Find where the given text appears and provide that cell's center as (X, Y) coordinate. 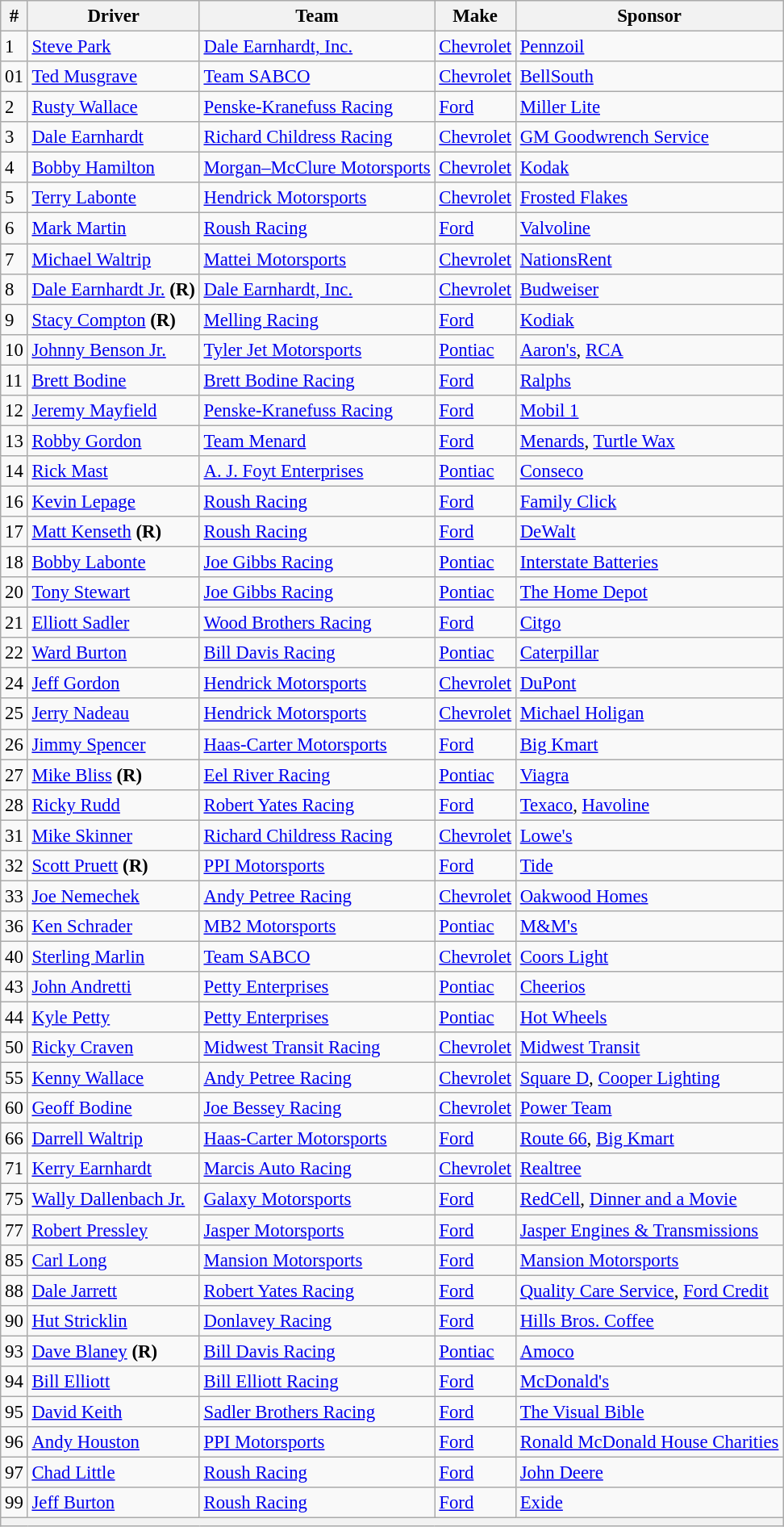
David Keith (113, 1412)
Big Kmart (648, 744)
Team Menard (317, 441)
Budweiser (648, 289)
75 (15, 1199)
26 (15, 744)
4 (15, 168)
Marcis Auto Racing (317, 1169)
93 (15, 1351)
32 (15, 866)
43 (15, 987)
Power Team (648, 1108)
DeWalt (648, 532)
85 (15, 1260)
Mark Martin (113, 228)
Hut Stricklin (113, 1320)
Eel River Racing (317, 775)
The Home Depot (648, 592)
Ricky Rudd (113, 805)
Mike Skinner (113, 835)
Kenny Wallace (113, 1078)
Mattei Motorsports (317, 259)
Ken Schrader (113, 927)
44 (15, 1018)
Aaron's, RCA (648, 349)
21 (15, 623)
Tony Stewart (113, 592)
Geoff Bodine (113, 1108)
Andy Houston (113, 1442)
Robert Pressley (113, 1230)
MB2 Motorsports (317, 927)
Kevin Lepage (113, 501)
Coors Light (648, 956)
77 (15, 1230)
33 (15, 896)
Conseco (648, 471)
Valvoline (648, 228)
88 (15, 1291)
Wood Brothers Racing (317, 623)
Midwest Transit (648, 1048)
Ted Musgrave (113, 77)
24 (15, 684)
17 (15, 532)
Tyler Jet Motorsports (317, 349)
96 (15, 1442)
A. J. Foyt Enterprises (317, 471)
Ralphs (648, 380)
Michael Waltrip (113, 259)
01 (15, 77)
97 (15, 1472)
Jasper Engines & Transmissions (648, 1230)
Kodiak (648, 320)
Carl Long (113, 1260)
Make (475, 16)
DuPont (648, 684)
Menards, Turtle Wax (648, 441)
Michael Holigan (648, 714)
Jeff Burton (113, 1503)
RedCell, Dinner and a Movie (648, 1199)
1 (15, 47)
16 (15, 501)
50 (15, 1048)
12 (15, 411)
Sterling Marlin (113, 956)
Rick Mast (113, 471)
10 (15, 349)
Miller Lite (648, 107)
Caterpillar (648, 653)
Joe Nemechek (113, 896)
27 (15, 775)
Ricky Craven (113, 1048)
28 (15, 805)
Dale Earnhardt Jr. (R) (113, 289)
Galaxy Motorsports (317, 1199)
Texaco, Havoline (648, 805)
Kyle Petty (113, 1018)
Square D, Cooper Lighting (648, 1078)
Amoco (648, 1351)
99 (15, 1503)
Oakwood Homes (648, 896)
31 (15, 835)
Cheerios (648, 987)
Donlavey Racing (317, 1320)
95 (15, 1412)
Viagra (648, 775)
13 (15, 441)
94 (15, 1382)
Driver (113, 16)
5 (15, 198)
Dale Jarrett (113, 1291)
Lowe's (648, 835)
8 (15, 289)
14 (15, 471)
Realtree (648, 1169)
Kodak (648, 168)
Ward Burton (113, 653)
Interstate Batteries (648, 563)
Darrell Waltrip (113, 1139)
Brett Bodine (113, 380)
18 (15, 563)
Wally Dallenbach Jr. (113, 1199)
Johnny Benson Jr. (113, 349)
71 (15, 1169)
2 (15, 107)
Matt Kenseth (R) (113, 532)
11 (15, 380)
Melling Racing (317, 320)
Stacy Compton (R) (113, 320)
BellSouth (648, 77)
Route 66, Big Kmart (648, 1139)
Rusty Wallace (113, 107)
Morgan–McClure Motorsports (317, 168)
Steve Park (113, 47)
Hills Bros. Coffee (648, 1320)
Terry Labonte (113, 198)
36 (15, 927)
60 (15, 1108)
Scott Pruett (R) (113, 866)
3 (15, 137)
Jeff Gordon (113, 684)
Ronald McDonald House Charities (648, 1442)
6 (15, 228)
Kerry Earnhardt (113, 1169)
The Visual Bible (648, 1412)
25 (15, 714)
Dave Blaney (R) (113, 1351)
Exide (648, 1503)
M&M's (648, 927)
# (15, 16)
Bill Elliott (113, 1382)
Family Click (648, 501)
Robby Gordon (113, 441)
Pennzoil (648, 47)
John Deere (648, 1472)
90 (15, 1320)
Dale Earnhardt (113, 137)
Tide (648, 866)
Frosted Flakes (648, 198)
Jasper Motorsports (317, 1230)
Bill Elliott Racing (317, 1382)
John Andretti (113, 987)
Sadler Brothers Racing (317, 1412)
20 (15, 592)
66 (15, 1139)
Hot Wheels (648, 1018)
Sponsor (648, 16)
Bobby Labonte (113, 563)
Jimmy Spencer (113, 744)
GM Goodwrench Service (648, 137)
40 (15, 956)
Midwest Transit Racing (317, 1048)
Jerry Nadeau (113, 714)
Citgo (648, 623)
22 (15, 653)
Mobil 1 (648, 411)
Team (317, 16)
9 (15, 320)
Joe Bessey Racing (317, 1108)
7 (15, 259)
McDonald's (648, 1382)
Chad Little (113, 1472)
Elliott Sadler (113, 623)
Brett Bodine Racing (317, 380)
Quality Care Service, Ford Credit (648, 1291)
Bobby Hamilton (113, 168)
Mike Bliss (R) (113, 775)
Jeremy Mayfield (113, 411)
55 (15, 1078)
NationsRent (648, 259)
